Search for the cell housing the specified text and yield its [X, Y] center coordinate. 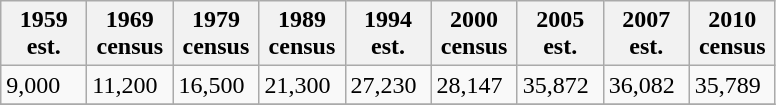
1989 census [302, 34]
21,300 [302, 85]
9,000 [44, 85]
1969 census [130, 34]
28,147 [474, 85]
35,789 [732, 85]
1959 est. [44, 34]
2000 census [474, 34]
2005 est. [560, 34]
2007 est. [646, 34]
16,500 [216, 85]
1979 census [216, 34]
11,200 [130, 85]
2010 census [732, 34]
36,082 [646, 85]
1994 est. [388, 34]
35,872 [560, 85]
27,230 [388, 85]
